From the cell containing the given text, extract its center point as (X, Y) coordinate. 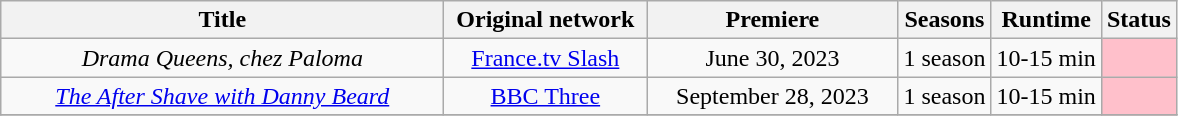
Original network (546, 20)
September 28, 2023 (772, 96)
Drama Queens, chez Paloma (222, 58)
Seasons (944, 20)
Runtime (1046, 20)
BBC Three (546, 96)
June 30, 2023 (772, 58)
Status (1138, 20)
France.tv Slash (546, 58)
The After Shave with Danny Beard (222, 96)
Title (222, 20)
Premiere (772, 20)
